Return the (X, Y) coordinate for the center point of the cell that contains the specified text.  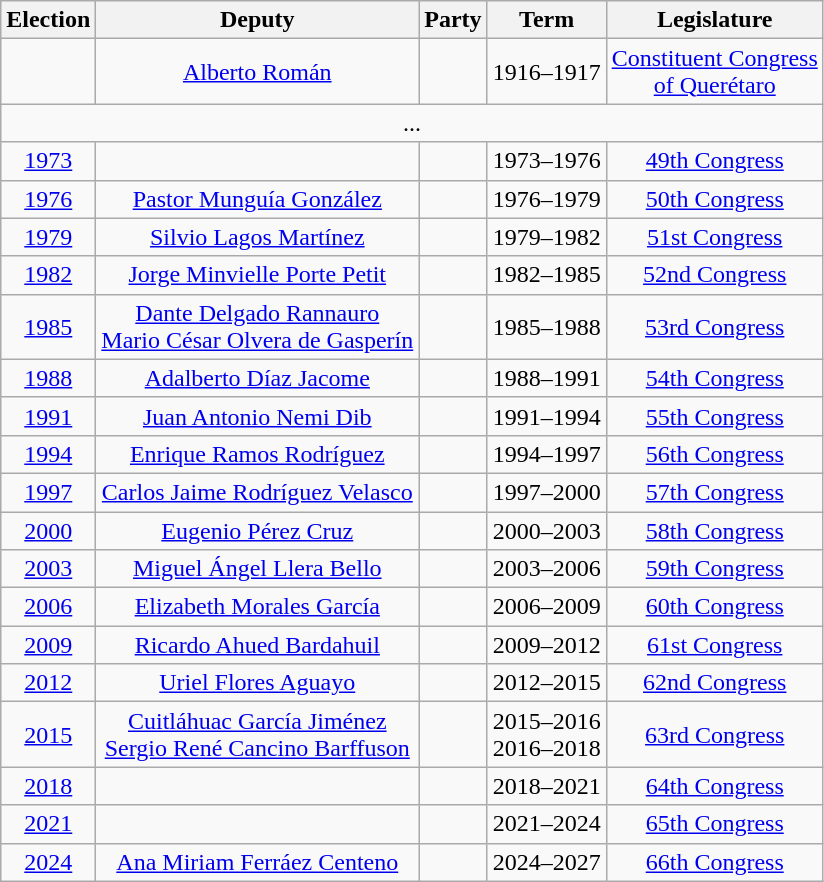
66th Congress (714, 862)
2021–2024 (546, 824)
1982 (48, 275)
2000–2003 (546, 531)
Pastor Munguía González (258, 199)
50th Congress (714, 199)
64th Congress (714, 786)
49th Congress (714, 161)
2012 (48, 683)
2009–2012 (546, 645)
Carlos Jaime Rodríguez Velasco (258, 492)
1973–1976 (546, 161)
56th Congress (714, 454)
1994 (48, 454)
1982–1985 (546, 275)
Ana Miriam Ferráez Centeno (258, 862)
63rd Congress (714, 734)
2006–2009 (546, 607)
Legislature (714, 20)
2024 (48, 862)
1973 (48, 161)
Miguel Ángel Llera Bello (258, 569)
2003 (48, 569)
Adalberto Díaz Jacome (258, 378)
Dante Delgado RannauroMario César Olvera de Gasperín (258, 326)
1991–1994 (546, 416)
55th Congress (714, 416)
2012–2015 (546, 683)
1988 (48, 378)
Constituent Congressof Querétaro (714, 72)
1976–1979 (546, 199)
Eugenio Pérez Cruz (258, 531)
52nd Congress (714, 275)
2015 (48, 734)
2009 (48, 645)
57th Congress (714, 492)
2021 (48, 824)
2024–2027 (546, 862)
53rd Congress (714, 326)
Deputy (258, 20)
1976 (48, 199)
Election (48, 20)
2018–2021 (546, 786)
1979 (48, 237)
54th Congress (714, 378)
1916–1917 (546, 72)
Alberto Román (258, 72)
2000 (48, 531)
1985 (48, 326)
Elizabeth Morales García (258, 607)
Uriel Flores Aguayo (258, 683)
Cuitláhuac García JiménezSergio René Cancino Barffuson (258, 734)
Ricardo Ahued Bardahuil (258, 645)
1985–1988 (546, 326)
Enrique Ramos Rodríguez (258, 454)
1997–2000 (546, 492)
Juan Antonio Nemi Dib (258, 416)
58th Congress (714, 531)
1988–1991 (546, 378)
1979–1982 (546, 237)
Silvio Lagos Martínez (258, 237)
51st Congress (714, 237)
2003–2006 (546, 569)
1991 (48, 416)
60th Congress (714, 607)
... (412, 123)
2018 (48, 786)
Party (453, 20)
2006 (48, 607)
65th Congress (714, 824)
1997 (48, 492)
1994–1997 (546, 454)
61st Congress (714, 645)
2015–20162016–2018 (546, 734)
59th Congress (714, 569)
Term (546, 20)
62nd Congress (714, 683)
Jorge Minvielle Porte Petit (258, 275)
